Provide the (X, Y) coordinate of the cell's center where the given text is located.  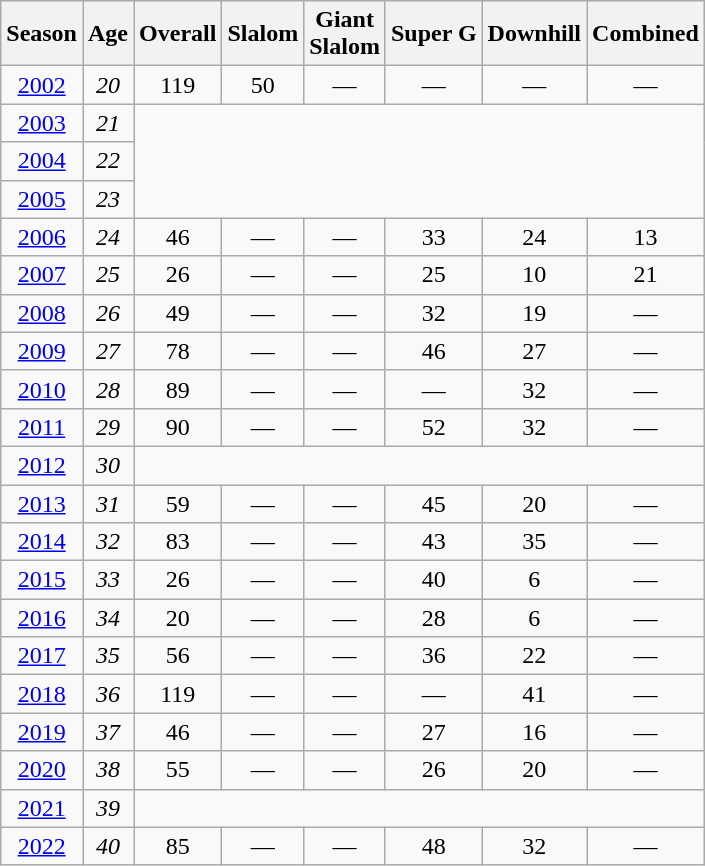
83 (178, 542)
2014 (42, 542)
2004 (42, 161)
2013 (42, 503)
37 (108, 732)
59 (178, 503)
2002 (42, 85)
Age (108, 34)
41 (534, 694)
78 (178, 351)
2003 (42, 123)
2006 (42, 237)
2022 (42, 846)
89 (178, 389)
45 (434, 503)
85 (178, 846)
2015 (42, 580)
Overall (178, 34)
19 (534, 313)
2005 (42, 199)
2007 (42, 275)
49 (178, 313)
50 (263, 85)
Combined (646, 34)
31 (108, 503)
2019 (42, 732)
10 (534, 275)
2018 (42, 694)
2009 (42, 351)
30 (108, 465)
55 (178, 770)
2008 (42, 313)
GiantSlalom (345, 34)
2016 (42, 618)
2020 (42, 770)
Downhill (534, 34)
29 (108, 427)
Super G (434, 34)
2021 (42, 808)
52 (434, 427)
23 (108, 199)
56 (178, 656)
39 (108, 808)
48 (434, 846)
Slalom (263, 34)
2017 (42, 656)
38 (108, 770)
2011 (42, 427)
34 (108, 618)
2012 (42, 465)
43 (434, 542)
Season (42, 34)
2010 (42, 389)
13 (646, 237)
16 (534, 732)
90 (178, 427)
